Return the (x, y) coordinate for the center point of the cell that contains the specified text.  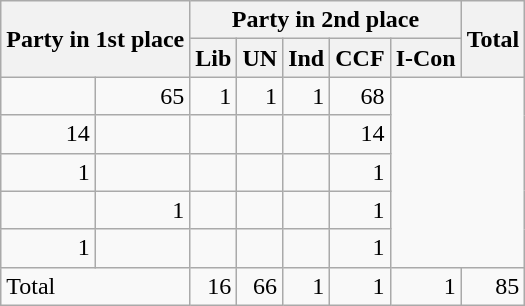
Lib (214, 58)
I-Con (426, 58)
16 (214, 286)
CCF (360, 58)
Party in 1st place (96, 39)
65 (142, 96)
UN (260, 58)
Party in 2nd place (326, 20)
85 (493, 286)
68 (360, 96)
66 (260, 286)
Ind (306, 58)
